Provide the [x, y] coordinate of the cell's center where the given text is located.  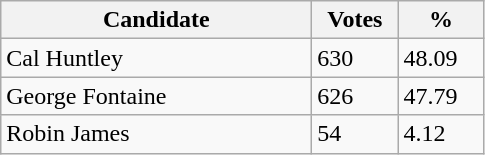
630 [355, 58]
626 [355, 96]
4.12 [441, 134]
Votes [355, 20]
George Fontaine [156, 96]
Robin James [156, 134]
% [441, 20]
47.79 [441, 96]
Candidate [156, 20]
54 [355, 134]
Cal Huntley [156, 58]
48.09 [441, 58]
